Return the [X, Y] coordinate for the center point of the cell that contains the specified text.  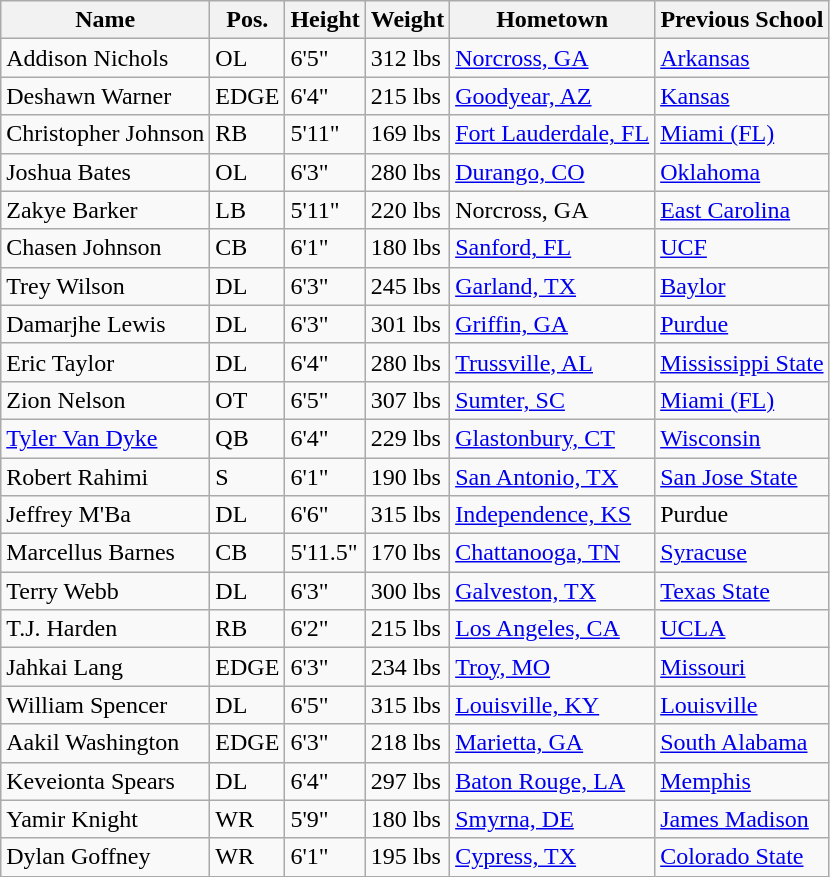
Independence, KS [552, 515]
Jeffrey M'Ba [106, 515]
Kansas [742, 96]
245 lbs [407, 286]
220 lbs [407, 210]
Jahkai Lang [106, 667]
Addison Nichols [106, 58]
5'11.5" [325, 553]
San Antonio, TX [552, 477]
Garland, TX [552, 286]
Terry Webb [106, 591]
301 lbs [407, 324]
OT [248, 400]
Wisconsin [742, 438]
Previous School [742, 20]
Keveionta Spears [106, 781]
Christopher Johnson [106, 134]
Louisville [742, 705]
195 lbs [407, 857]
Goodyear, AZ [552, 96]
234 lbs [407, 667]
Arkansas [742, 58]
Oklahoma [742, 172]
Joshua Bates [106, 172]
South Alabama [742, 743]
San Jose State [742, 477]
Troy, MO [552, 667]
T.J. Harden [106, 629]
Missouri [742, 667]
Fort Lauderdale, FL [552, 134]
Yamir Knight [106, 819]
Zion Nelson [106, 400]
Baylor [742, 286]
LB [248, 210]
6'2" [325, 629]
Smyrna, DE [552, 819]
Syracuse [742, 553]
Sumter, SC [552, 400]
Cypress, TX [552, 857]
Griffin, GA [552, 324]
Weight [407, 20]
Hometown [552, 20]
170 lbs [407, 553]
William Spencer [106, 705]
QB [248, 438]
Damarjhe Lewis [106, 324]
Pos. [248, 20]
Height [325, 20]
5'9" [325, 819]
190 lbs [407, 477]
229 lbs [407, 438]
Louisville, KY [552, 705]
James Madison [742, 819]
Colorado State [742, 857]
Memphis [742, 781]
Chattanooga, TN [552, 553]
6'6" [325, 515]
169 lbs [407, 134]
S [248, 477]
Marcellus Barnes [106, 553]
Name [106, 20]
Texas State [742, 591]
Marietta, GA [552, 743]
Los Angeles, CA [552, 629]
307 lbs [407, 400]
Zakye Barker [106, 210]
312 lbs [407, 58]
Sanford, FL [552, 248]
Aakil Washington [106, 743]
Tyler Van Dyke [106, 438]
Eric Taylor [106, 362]
218 lbs [407, 743]
East Carolina [742, 210]
297 lbs [407, 781]
Dylan Goffney [106, 857]
300 lbs [407, 591]
Mississippi State [742, 362]
Robert Rahimi [106, 477]
Glastonbury, CT [552, 438]
Chasen Johnson [106, 248]
Trussville, AL [552, 362]
UCLA [742, 629]
Durango, CO [552, 172]
UCF [742, 248]
Galveston, TX [552, 591]
Trey Wilson [106, 286]
Deshawn Warner [106, 96]
Baton Rouge, LA [552, 781]
